Extract the [x, y] coordinate from the center of the cell holding the provided text.  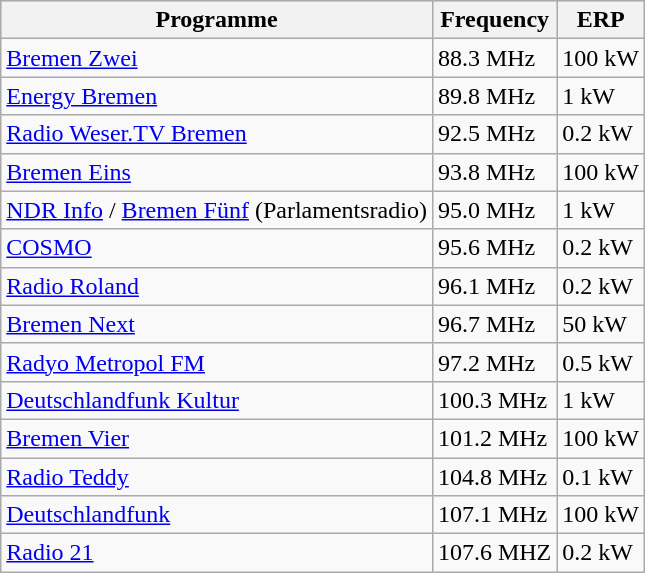
Radyo Metropol FM [217, 362]
104.8 MHz [494, 477]
0.5 kW [601, 362]
Deutschlandfunk [217, 515]
ERP [601, 20]
Radio Teddy [217, 477]
107.6 MHZ [494, 553]
95.0 MHz [494, 210]
97.2 MHz [494, 362]
NDR Info / Bremen Fünf (Parlamentsradio) [217, 210]
92.5 MHz [494, 134]
Bremen Eins [217, 172]
50 kW [601, 324]
Energy Bremen [217, 96]
101.2 MHz [494, 438]
Radio Roland [217, 286]
Bremen Next [217, 324]
Radio Weser.TV Bremen [217, 134]
COSMO [217, 248]
Frequency [494, 20]
100.3 MHz [494, 400]
95.6 MHz [494, 248]
93.8 MHz [494, 172]
88.3 MHz [494, 58]
Deutschlandfunk Kultur [217, 400]
89.8 MHz [494, 96]
96.1 MHz [494, 286]
96.7 MHz [494, 324]
0.1 kW [601, 477]
107.1 MHz [494, 515]
Radio 21 [217, 553]
Bremen Zwei [217, 58]
Programme [217, 20]
Bremen Vier [217, 438]
